Return the [X, Y] coordinate for the center point of the cell that contains the specified text.  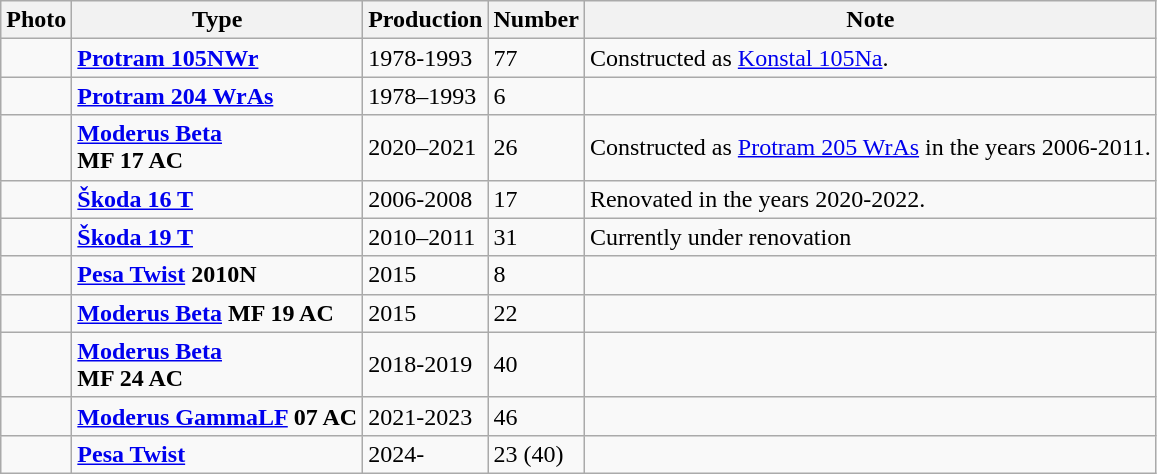
2006-2008 [426, 199]
Moderus BetaMF 24 AC [218, 364]
8 [536, 275]
Number [536, 20]
Currently under renovation [870, 237]
Protram 105NWr [218, 58]
Renovated in the years 2020-2022. [870, 199]
1978-1993 [426, 58]
Moderus GammaLF 07 AC [218, 416]
2018-2019 [426, 364]
17 [536, 199]
Škoda 19 T [218, 237]
46 [536, 416]
Moderus BetaMF 17 AC [218, 148]
2021-2023 [426, 416]
Photo [36, 20]
Constructed as Konstal 105Na. [870, 58]
2020–2021 [426, 148]
40 [536, 364]
Pesa Twist [218, 454]
2024- [426, 454]
Moderus Beta MF 19 AC [218, 313]
Production [426, 20]
1978–1993 [426, 96]
31 [536, 237]
2010–2011 [426, 237]
77 [536, 58]
Type [218, 20]
6 [536, 96]
22 [536, 313]
26 [536, 148]
Constructed as Protram 205 WrAs in the years 2006-2011. [870, 148]
23 (40) [536, 454]
Pesa Twist 2010N [218, 275]
Note [870, 20]
Škoda 16 T [218, 199]
Protram 204 WrAs [218, 96]
